Provide the (X, Y) coordinate of the cell's center where the given text is located.  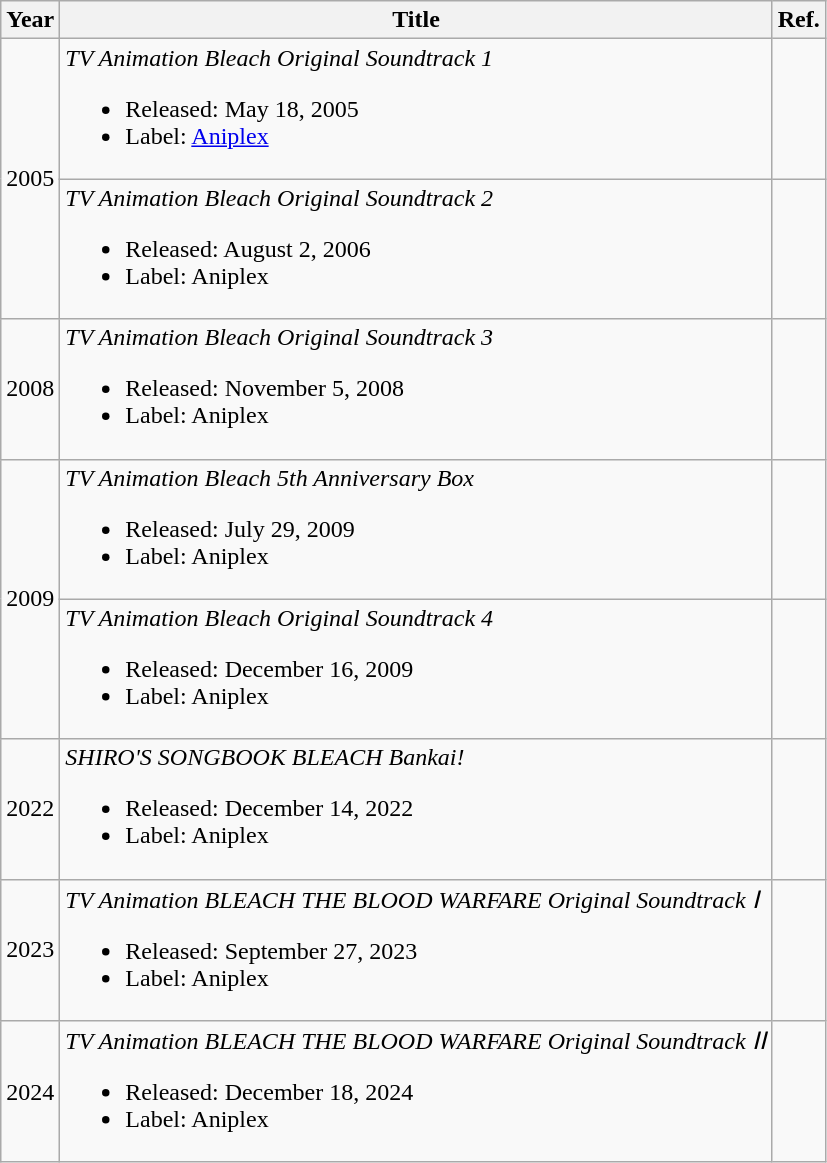
TV Animation Bleach Original Soundtrack 3Released: November 5, 2008Label: Aniplex (416, 389)
Ref. (798, 20)
TV Animation Bleach Original Soundtrack 4Released: December 16, 2009Label: Aniplex (416, 669)
2008 (30, 389)
2009 (30, 599)
TV Animation Bleach Original Soundtrack 2Released: August 2, 2006Label: Aniplex (416, 249)
TV Animation BLEACH THE BLOOD WARFARE Original Soundtrack ⅠⅠReleased: December 18, 2024Label: Aniplex (416, 1092)
TV Animation Bleach Original Soundtrack 1Released: May 18, 2005Label: Aniplex (416, 109)
2024 (30, 1092)
2005 (30, 179)
2022 (30, 809)
SHIRO'S SONGBOOK BLEACH Bankai!Released: December 14, 2022Label: Aniplex (416, 809)
Year (30, 20)
2023 (30, 950)
TV Animation Bleach 5th Anniversary BoxReleased: July 29, 2009Label: Aniplex (416, 529)
TV Animation BLEACH THE BLOOD WARFARE Original Soundtrack ⅠReleased: September 27, 2023Label: Aniplex (416, 950)
Title (416, 20)
